Return the (X, Y) coordinate for the center point of the cell that contains the specified text.  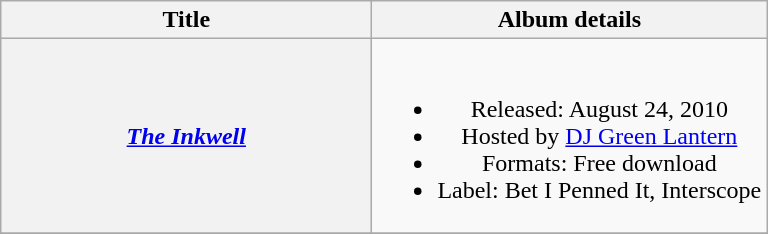
Album details (570, 20)
Released: August 24, 2010Hosted by DJ Green LanternFormats: Free downloadLabel: Bet I Penned It, Interscope (570, 136)
The Inkwell (186, 136)
Title (186, 20)
